From the cell containing the given text, extract its center point as [X, Y] coordinate. 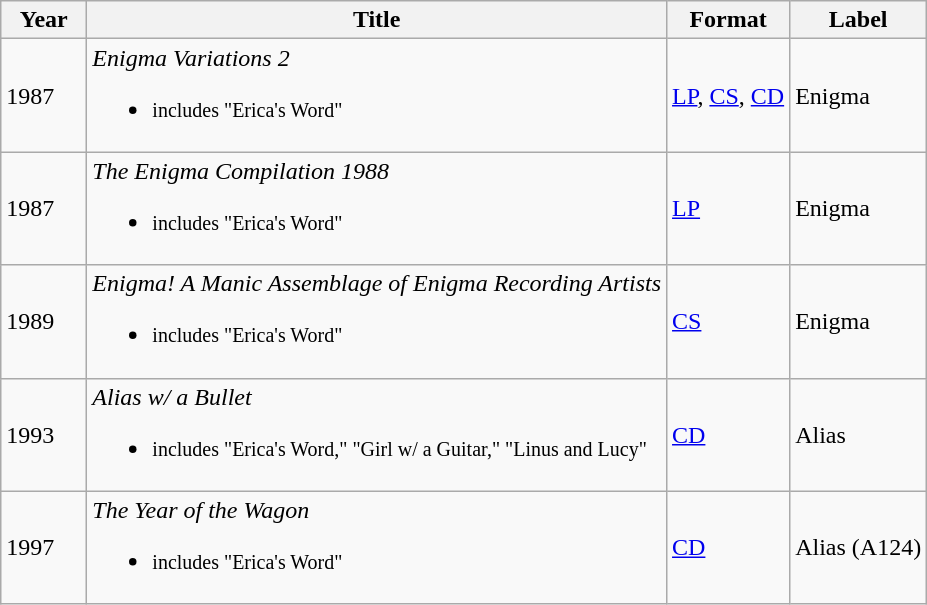
The Enigma Compilation 1988includes "Erica's Word" [377, 208]
Format [728, 20]
Alias w/ a Bulletincludes "Erica's Word," "Girl w/ a Guitar," "Linus and Lucy" [377, 434]
The Year of the Wagonincludes "Erica's Word" [377, 548]
1997 [44, 548]
LP [728, 208]
Label [858, 20]
1993 [44, 434]
Alias [858, 434]
Enigma! A Manic Assemblage of Enigma Recording Artistsincludes "Erica's Word" [377, 322]
1989 [44, 322]
Year [44, 20]
Alias (A124) [858, 548]
Title [377, 20]
Enigma Variations 2includes "Erica's Word" [377, 96]
LP, CS, CD [728, 96]
CS [728, 322]
